Search for the cell housing the specified text and yield its [X, Y] center coordinate. 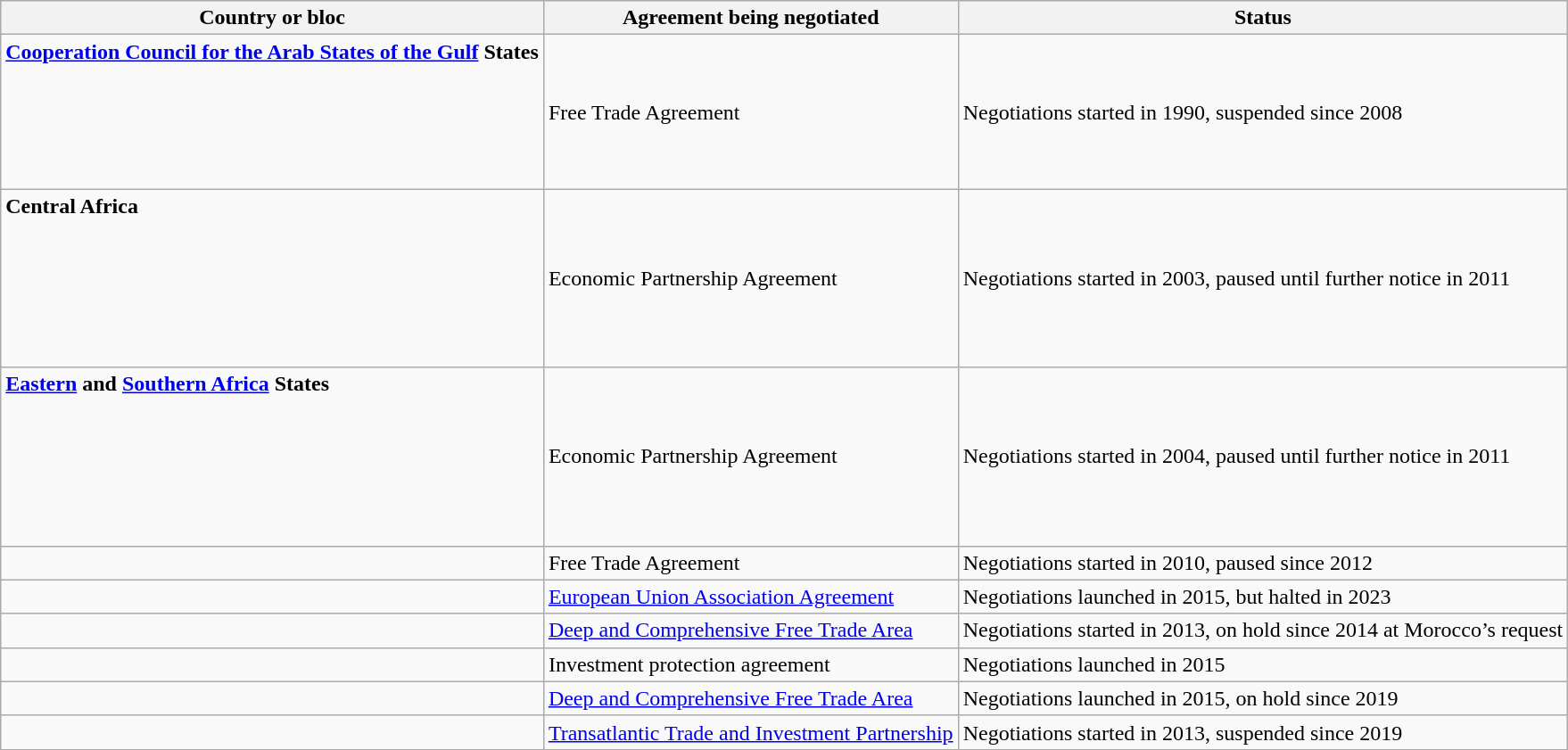
Investment protection agreement [751, 664]
Negotiations started in 2010, paused since 2012 [1263, 563]
Negotiations started in 1990, suspended since 2008 [1263, 112]
Negotiations launched in 2015, on hold since 2019 [1263, 698]
Negotiations started in 2013, suspended since 2019 [1263, 732]
European Union Association Agreement [751, 597]
Country or bloc [273, 18]
Negotiations started in 2003, paused until further notice in 2011 [1263, 278]
Agreement being negotiated [751, 18]
Negotiations started in 2013, on hold since 2014 at Morocco’s request [1263, 630]
Transatlantic Trade and Investment Partnership [751, 732]
Cooperation Council for the Arab States of the Gulf States [273, 112]
Negotiations launched in 2015, but halted in 2023 [1263, 597]
Negotiations started in 2004, paused until further notice in 2011 [1263, 457]
Negotiations launched in 2015 [1263, 664]
Status [1263, 18]
Central Africa [273, 278]
Eastern and Southern Africa States [273, 457]
